Return [X, Y] of the center of cell containing provided text 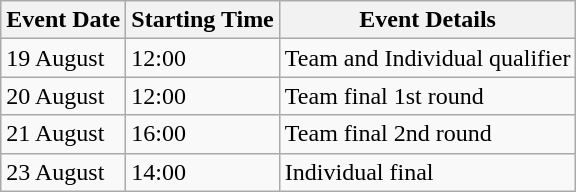
Event Details [428, 20]
Team and Individual qualifier [428, 58]
Starting Time [203, 20]
21 August [64, 134]
Team final 1st round [428, 96]
Team final 2nd round [428, 134]
19 August [64, 58]
20 August [64, 96]
Individual final [428, 172]
14:00 [203, 172]
16:00 [203, 134]
Event Date [64, 20]
23 August [64, 172]
